Determine the (x, y) coordinate at the center of the cell enclosing the given text.  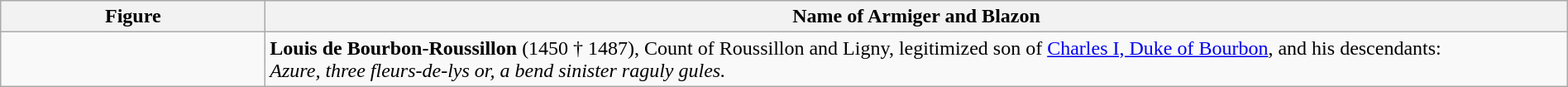
Name of Armiger and Blazon (916, 17)
Figure (133, 17)
